Search for the cell housing the specified text and yield its (X, Y) center coordinate. 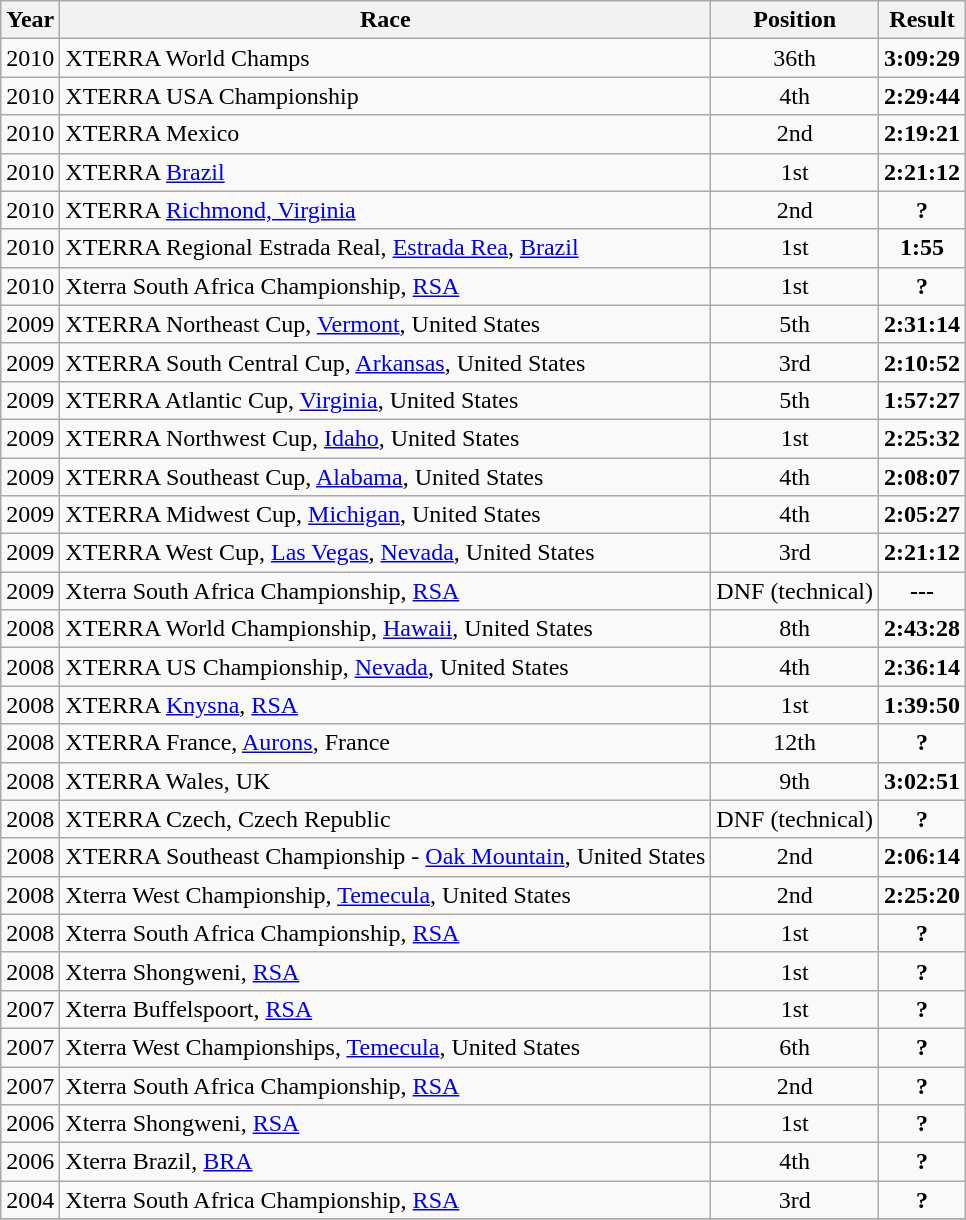
Xterra Brazil, BRA (386, 1162)
2:10:52 (922, 362)
2004 (30, 1200)
2:29:44 (922, 96)
XTERRA Northeast Cup, Vermont, United States (386, 324)
XTERRA Wales, UK (386, 781)
XTERRA France, Aurons, France (386, 743)
XTERRA USA Championship (386, 96)
36th (795, 58)
XTERRA World Champs (386, 58)
Xterra Buffelspoort, RSA (386, 1009)
2:05:27 (922, 515)
XTERRA West Cup, Las Vegas, Nevada, United States (386, 553)
Position (795, 20)
XTERRA Southeast Cup, Alabama, United States (386, 477)
8th (795, 629)
Year (30, 20)
2:36:14 (922, 667)
2:25:32 (922, 438)
Xterra West Championships, Temecula, United States (386, 1047)
1:55 (922, 248)
XTERRA Regional Estrada Real, Estrada Rea, Brazil (386, 248)
XTERRA World Championship, Hawaii, United States (386, 629)
2:19:21 (922, 134)
3:02:51 (922, 781)
XTERRA Southeast Championship - Oak Mountain, United States (386, 857)
9th (795, 781)
2:06:14 (922, 857)
XTERRA Mexico (386, 134)
2:43:28 (922, 629)
Xterra West Championship, Temecula, United States (386, 895)
1:39:50 (922, 705)
XTERRA Midwest Cup, Michigan, United States (386, 515)
Race (386, 20)
2:08:07 (922, 477)
Result (922, 20)
XTERRA Brazil (386, 172)
XTERRA Richmond, Virginia (386, 210)
XTERRA Czech, Czech Republic (386, 819)
3:09:29 (922, 58)
12th (795, 743)
2:25:20 (922, 895)
2:31:14 (922, 324)
XTERRA South Central Cup, Arkansas, United States (386, 362)
6th (795, 1047)
XTERRA Atlantic Cup, Virginia, United States (386, 400)
XTERRA US Championship, Nevada, United States (386, 667)
--- (922, 591)
XTERRA Knysna, RSA (386, 705)
1:57:27 (922, 400)
XTERRA Northwest Cup, Idaho, United States (386, 438)
